Locate the cell with the specified text and output its (X, Y) center coordinate. 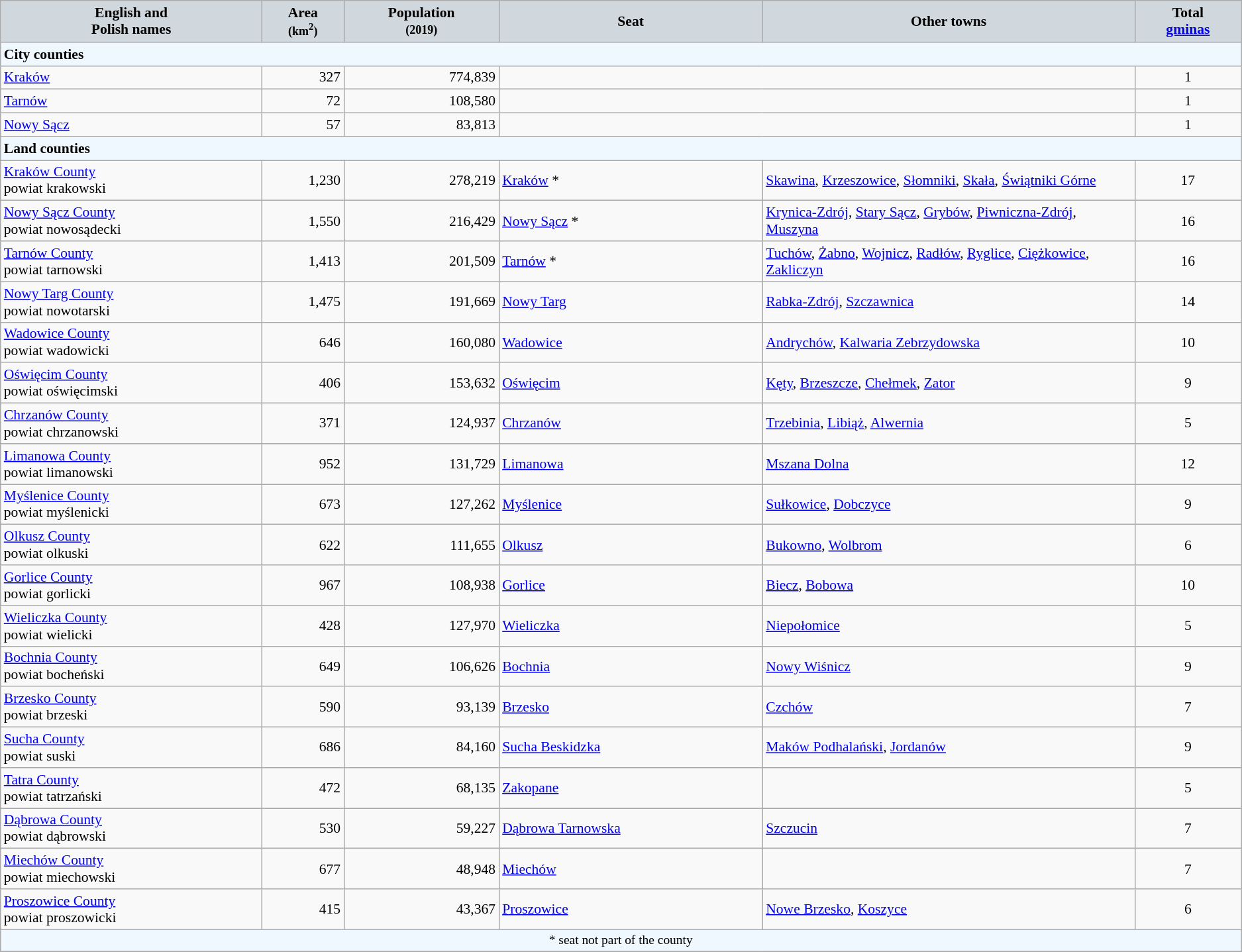
Nowy Sącz Countypowiat nowosądecki (131, 221)
Tarnów Countypowiat tarnowski (131, 261)
Chrzanów (631, 424)
Myślenice Countypowiat myślenicki (131, 505)
57 (303, 125)
14 (1188, 302)
Proszowice Countypowiat proszowicki (131, 909)
Brzesko (631, 708)
Nowy Targ Countypowiat nowotarski (131, 302)
Wadowice (631, 342)
Maków Podhalański, Jordanów (949, 747)
673 (303, 505)
Myślenice (631, 505)
952 (303, 464)
Andrychów, Kalwaria Zebrzydowska (949, 342)
Tarnów (131, 101)
622 (303, 545)
Oświęcim Countypowiat oświęcimski (131, 383)
Bochnia Countypowiat bocheński (131, 666)
Skawina, Krzeszowice, Słomniki, Skała, Świątniki Górne (949, 180)
Rabka-Zdrój, Szczawnica (949, 302)
Kęty, Brzeszcze, Chełmek, Zator (949, 383)
93,139 (421, 708)
Czchów (949, 708)
Limanowa Countypowiat limanowski (131, 464)
Olkusz (631, 545)
Miechów Countypowiat miechowski (131, 869)
Other towns (949, 21)
Land counties (621, 148)
Wadowice Countypowiat wadowicki (131, 342)
12 (1188, 464)
Proszowice (631, 909)
Gorlice Countypowiat gorlicki (131, 586)
216,429 (421, 221)
17 (1188, 180)
48,948 (421, 869)
Szczucin (949, 828)
677 (303, 869)
Kraków (131, 78)
111,655 (421, 545)
Bochnia (631, 666)
Totalgminas (1188, 21)
Dąbrowa Tarnowska (631, 828)
Zakopane (631, 788)
967 (303, 586)
72 (303, 101)
59,227 (421, 828)
Bukowno, Wolbrom (949, 545)
1,550 (303, 221)
Nowy Targ (631, 302)
127,970 (421, 625)
Wieliczka Countypowiat wielicki (131, 625)
472 (303, 788)
Nowy Sącz * (631, 221)
68,135 (421, 788)
Miechów (631, 869)
Oświęcim (631, 383)
191,669 (421, 302)
153,632 (421, 383)
774,839 (421, 78)
Gorlice (631, 586)
1,230 (303, 180)
Olkusz Countypowiat olkuski (131, 545)
415 (303, 909)
108,580 (421, 101)
108,938 (421, 586)
327 (303, 78)
371 (303, 424)
City counties (621, 54)
Brzesko Countypowiat brzeski (131, 708)
Kraków Countypowiat krakowski (131, 180)
Nowy Sącz (131, 125)
Seat (631, 21)
Trzebinia, Libiąż, Alwernia (949, 424)
Biecz, Bobowa (949, 586)
106,626 (421, 666)
Chrzanów Countypowiat chrzanowski (131, 424)
43,367 (421, 909)
Mszana Dolna (949, 464)
1,475 (303, 302)
278,219 (421, 180)
Area(km2) (303, 21)
Tarnów * (631, 261)
Wieliczka (631, 625)
Sucha Countypowiat suski (131, 747)
Tuchów, Żabno, Wojnicz, Radłów, Ryglice, Ciężkowice, Zakliczyn (949, 261)
124,937 (421, 424)
Population(2019) (421, 21)
406 (303, 383)
* seat not part of the county (621, 941)
686 (303, 747)
Sułkowice, Dobczyce (949, 505)
Tatra Countypowiat tatrzański (131, 788)
83,813 (421, 125)
1,413 (303, 261)
Dąbrowa Countypowiat dąbrowski (131, 828)
590 (303, 708)
131,729 (421, 464)
Niepołomice (949, 625)
84,160 (421, 747)
649 (303, 666)
127,262 (421, 505)
160,080 (421, 342)
Limanowa (631, 464)
Krynica-Zdrój, Stary Sącz, Grybów, Piwniczna-Zdrój, Muszyna (949, 221)
Nowy Wiśnicz (949, 666)
Nowe Brzesko, Koszyce (949, 909)
Sucha Beskidzka (631, 747)
530 (303, 828)
Kraków * (631, 180)
English andPolish names (131, 21)
201,509 (421, 261)
646 (303, 342)
428 (303, 625)
